Scan for the cell matching the given text and deliver its (X, Y) coordinate at center. 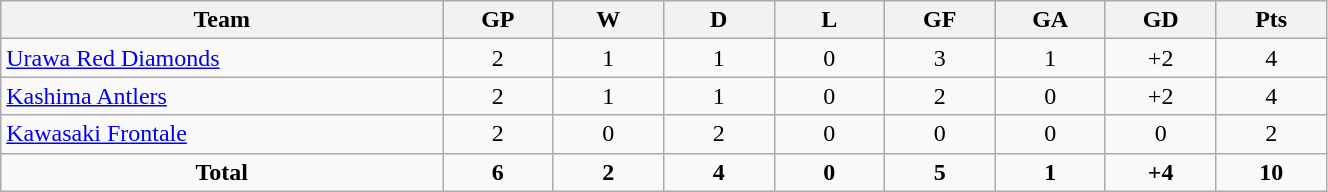
GP (498, 20)
3 (939, 58)
GD (1160, 20)
GA (1050, 20)
+4 (1160, 172)
Total (222, 172)
Pts (1272, 20)
Team (222, 20)
W (608, 20)
L (829, 20)
GF (939, 20)
D (719, 20)
6 (498, 172)
Kawasaki Frontale (222, 134)
Kashima Antlers (222, 96)
5 (939, 172)
Urawa Red Diamonds (222, 58)
10 (1272, 172)
